Capture the cell that displays the provided text and extract its (x, y) central coordinate. 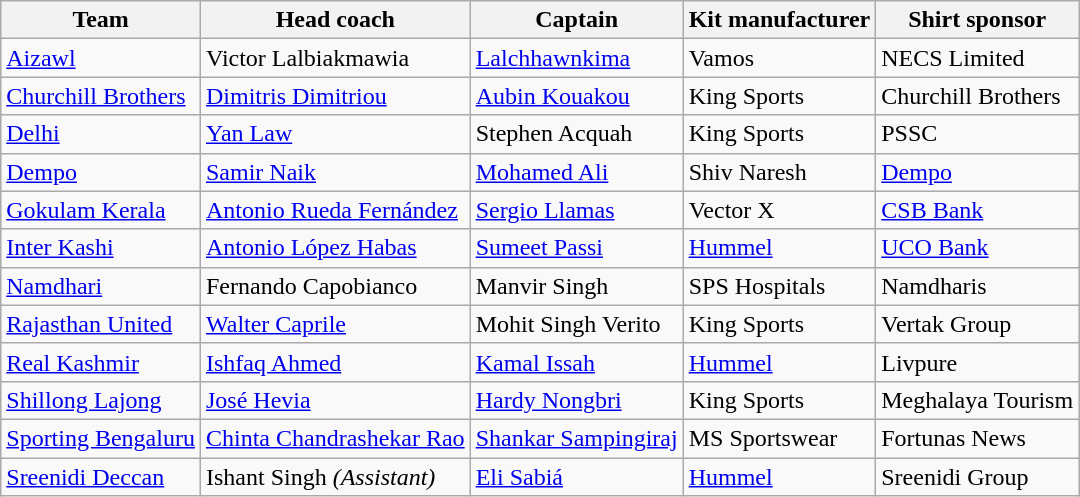
Sreenidi Group (978, 477)
Vector X (780, 210)
Shillong Lajong (101, 400)
Walter Caprile (335, 324)
Lalchhawnkima (576, 58)
Kit manufacturer (780, 20)
NECS Limited (978, 58)
Gokulam Kerala (101, 210)
Eli Sabiá (576, 477)
Shankar Sampingiraj (576, 438)
Chinta Chandrashekar Rao (335, 438)
Victor Lalbiakmawia (335, 58)
Dimitris Dimitriou (335, 96)
Namdharis (978, 286)
MS Sportswear (780, 438)
UCO Bank (978, 248)
Rajasthan United (101, 324)
Captain (576, 20)
Sumeet Passi (576, 248)
Sergio Llamas (576, 210)
Namdhari (101, 286)
Real Kashmir (101, 362)
Livpure (978, 362)
Hardy Nongbri (576, 400)
Stephen Acquah (576, 134)
Antonio López Habas (335, 248)
Vamos (780, 58)
Ishfaq Ahmed (335, 362)
Kamal Issah (576, 362)
Shirt sponsor (978, 20)
CSB Bank (978, 210)
Head coach (335, 20)
Sreenidi Deccan (101, 477)
Aizawl (101, 58)
Mohit Singh Verito (576, 324)
Sporting Bengaluru (101, 438)
Shiv Naresh (780, 172)
Fernando Capobianco (335, 286)
Ishant Singh (Assistant) (335, 477)
Delhi (101, 134)
Meghalaya Tourism (978, 400)
Manvir Singh (576, 286)
Inter Kashi (101, 248)
Samir Naik (335, 172)
Yan Law (335, 134)
PSSC (978, 134)
SPS Hospitals (780, 286)
Fortunas News (978, 438)
José Hevia (335, 400)
Aubin Kouakou (576, 96)
Mohamed Ali (576, 172)
Antonio Rueda Fernández (335, 210)
Vertak Group (978, 324)
Team (101, 20)
